Provide the [x, y] coordinate of the cell's center where the given text is located.  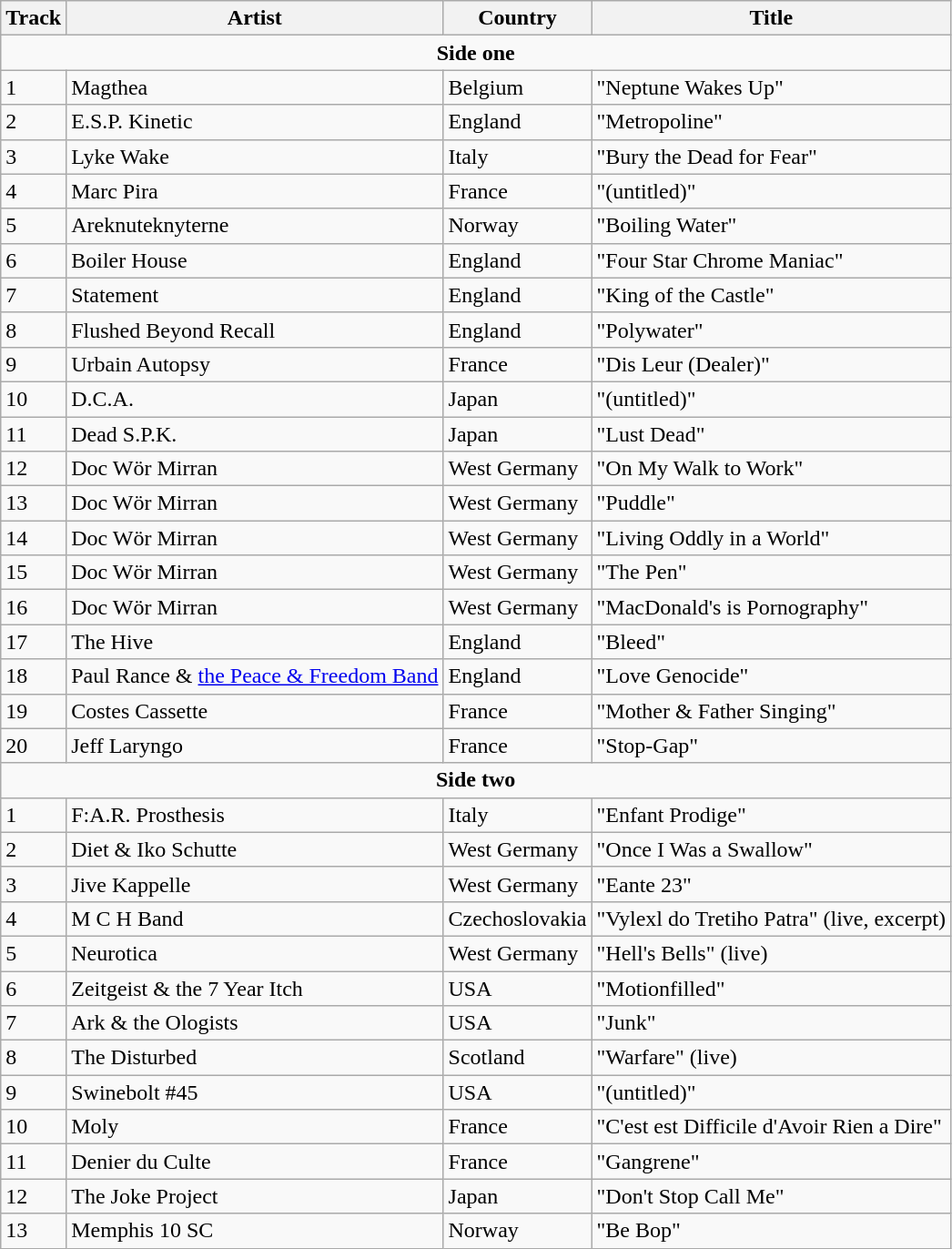
Track [34, 18]
"Polywater" [772, 330]
"The Pen" [772, 573]
"Puddle" [772, 503]
Neurotica [255, 953]
Flushed Beyond Recall [255, 330]
"King of the Castle" [772, 295]
"Once I Was a Swallow" [772, 849]
"Dis Leur (Dealer)" [772, 364]
Ark & the Ologists [255, 1023]
"Mother & Father Singing" [772, 711]
"MacDonald's is Pornography" [772, 607]
"Be Bop" [772, 1231]
"Four Star Chrome Maniac" [772, 260]
"Vylexl do Tretiho Patra" (live, excerpt) [772, 919]
14 [34, 538]
Scotland [517, 1058]
"Living Oddly in a World" [772, 538]
Side two [476, 780]
"Boiling Water" [772, 226]
19 [34, 711]
"Stop-Gap" [772, 746]
Swinebolt #45 [255, 1092]
Country [517, 18]
Czechoslovakia [517, 919]
"Motionfilled" [772, 988]
16 [34, 607]
The Disturbed [255, 1058]
Moly [255, 1127]
20 [34, 746]
Title [772, 18]
Paul Rance & the Peace & Freedom Band [255, 676]
Diet & Iko Schutte [255, 849]
M C H Band [255, 919]
Urbain Autopsy [255, 364]
E.S.P. Kinetic [255, 122]
The Hive [255, 642]
"C'est est Difficile d'Avoir Rien a Dire" [772, 1127]
Jeff Laryngo [255, 746]
Artist [255, 18]
Marc Pira [255, 191]
"Bury the Dead for Fear" [772, 157]
Zeitgeist & the 7 Year Itch [255, 988]
Denier du Culte [255, 1162]
Side one [476, 53]
"Bleed" [772, 642]
"Warfare" (live) [772, 1058]
"Love Genocide" [772, 676]
"Don't Stop Call Me" [772, 1196]
"Lust Dead" [772, 434]
17 [34, 642]
Magthea [255, 87]
"Hell's Bells" (live) [772, 953]
"Neptune Wakes Up" [772, 87]
Areknuteknyterne [255, 226]
"Eante 23" [772, 884]
Statement [255, 295]
Dead S.P.K. [255, 434]
18 [34, 676]
Jive Kappelle [255, 884]
"Metropoline" [772, 122]
The Joke Project [255, 1196]
"Enfant Prodige" [772, 815]
F:A.R. Prosthesis [255, 815]
"Gangrene" [772, 1162]
Boiler House [255, 260]
"On My Walk to Work" [772, 469]
15 [34, 573]
Memphis 10 SC [255, 1231]
Lyke Wake [255, 157]
Costes Cassette [255, 711]
Belgium [517, 87]
D.C.A. [255, 399]
"Junk" [772, 1023]
